From the cell containing the given text, extract its center point as (X, Y) coordinate. 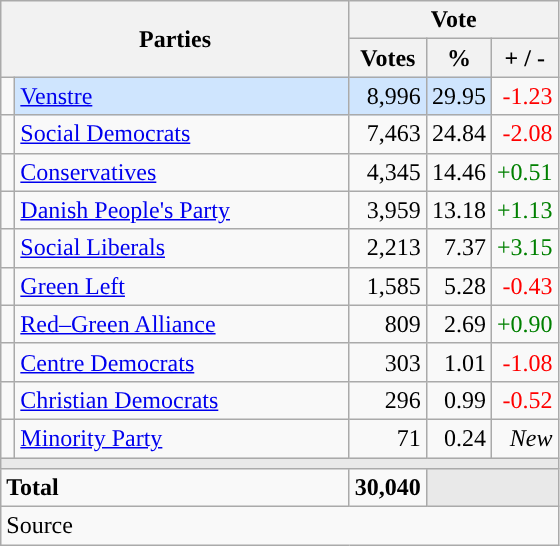
Green Left (182, 286)
Danish People's Party (182, 210)
Centre Democrats (182, 362)
4,345 (388, 172)
809 (388, 324)
14.46 (458, 172)
Venstre (182, 96)
7.37 (458, 248)
-2.08 (524, 134)
Vote (454, 20)
1,585 (388, 286)
2,213 (388, 248)
24.84 (458, 134)
Christian Democrats (182, 400)
Votes (388, 58)
3,959 (388, 210)
-1.08 (524, 362)
-1.23 (524, 96)
% (458, 58)
303 (388, 362)
7,463 (388, 134)
New (524, 438)
0.24 (458, 438)
296 (388, 400)
29.95 (458, 96)
71 (388, 438)
2.69 (458, 324)
-0.43 (524, 286)
Red–Green Alliance (182, 324)
Total (176, 488)
+0.90 (524, 324)
Minority Party (182, 438)
0.99 (458, 400)
5.28 (458, 286)
-0.52 (524, 400)
8,996 (388, 96)
+3.15 (524, 248)
Conservatives (182, 172)
+ / - (524, 58)
Source (280, 526)
Social Democrats (182, 134)
30,040 (388, 488)
1.01 (458, 362)
Social Liberals (182, 248)
+0.51 (524, 172)
Parties (176, 39)
+1.13 (524, 210)
13.18 (458, 210)
